Search for the cell housing the specified text and yield its (x, y) center coordinate. 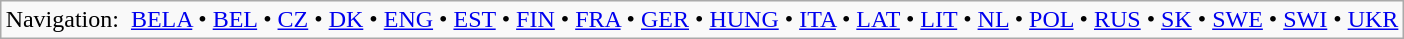
Navigation: BELA • BEL • CZ • DK • ENG • EST • FIN • FRA • GER • HUNG • ITA • LAT • LIT • NL • POL • RUS • SK • SWE • SWI • UKR (702, 20)
